Return the (X, Y) coordinate for the center point of the cell that contains the specified text.  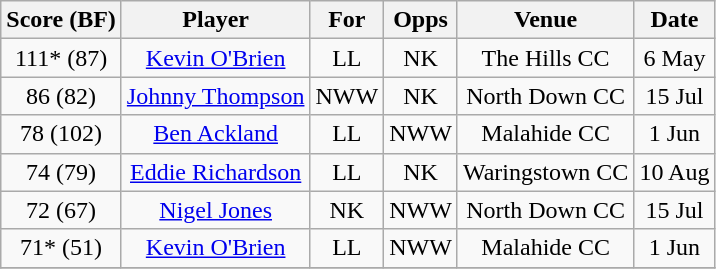
74 (79) (62, 172)
Eddie Richardson (216, 172)
Venue (545, 20)
86 (82) (62, 96)
Waringstown CC (545, 172)
72 (67) (62, 210)
6 May (674, 58)
71* (51) (62, 248)
10 Aug (674, 172)
Score (BF) (62, 20)
Date (674, 20)
Johnny Thompson (216, 96)
Player (216, 20)
Nigel Jones (216, 210)
Ben Ackland (216, 134)
For (347, 20)
111* (87) (62, 58)
Opps (421, 20)
78 (102) (62, 134)
The Hills CC (545, 58)
